Extract the [X, Y] coordinate from the center of the cell holding the provided text.  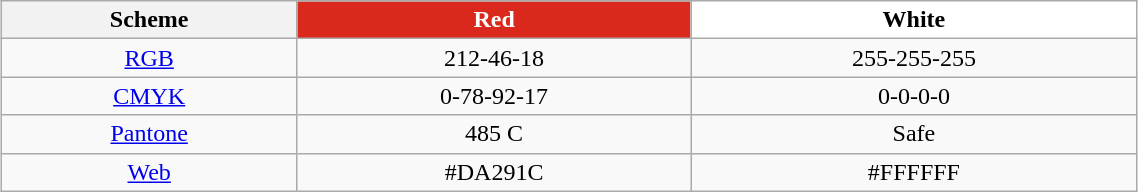
CMYK [149, 96]
#DA291C [494, 172]
Red [494, 20]
RGB [149, 58]
0-0-0-0 [914, 96]
Web [149, 172]
0-78-92-17 [494, 96]
255-255-255 [914, 58]
#FFFFFF [914, 172]
White [914, 20]
Scheme [149, 20]
212-46-18 [494, 58]
Pantone [149, 134]
485 C [494, 134]
Safe [914, 134]
